Search for the cell housing the specified text and yield its [X, Y] center coordinate. 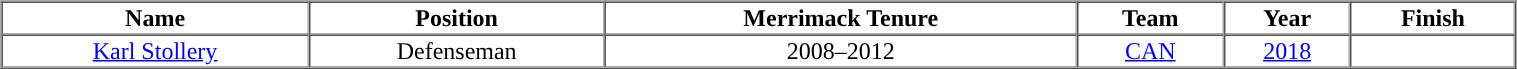
CAN [1150, 50]
Name [156, 18]
Defenseman [457, 50]
2008–2012 [841, 50]
Finish [1434, 18]
Karl Stollery [156, 50]
Merrimack Tenure [841, 18]
Year [1288, 18]
Position [457, 18]
Team [1150, 18]
2018 [1288, 50]
